For the text-containing cell, return its midpoint in (x, y) coordinate format. 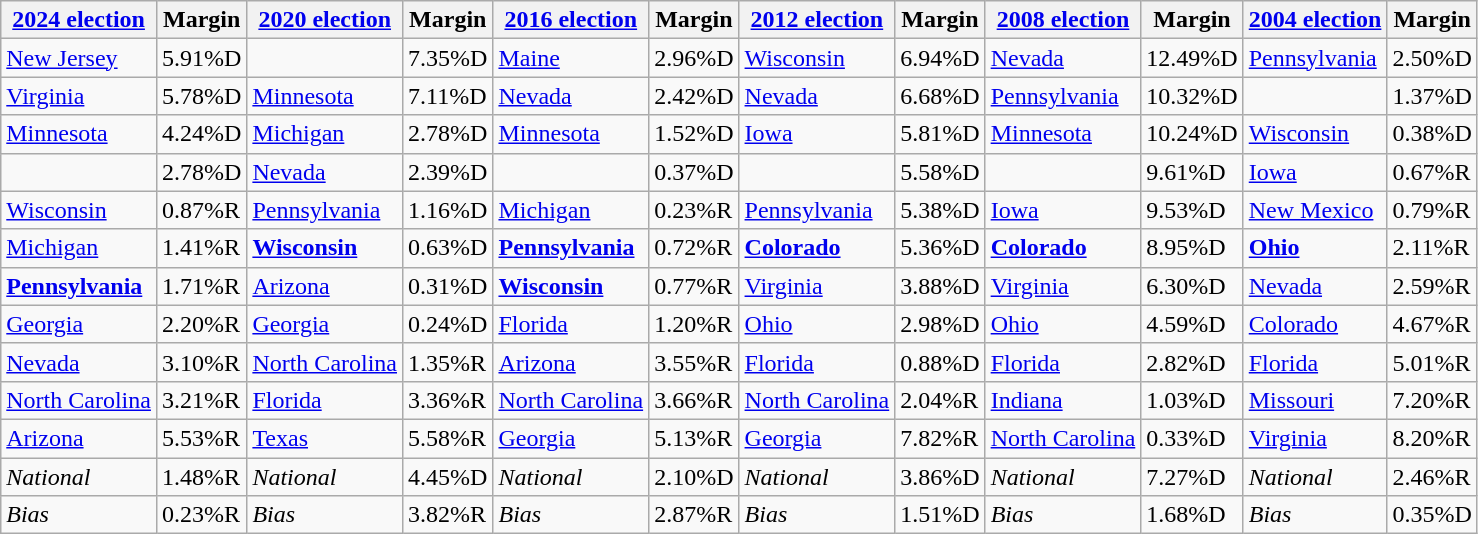
1.35%R (448, 362)
9.61%D (1192, 172)
0.87%R (201, 210)
Texas (325, 438)
2.98%D (940, 324)
2016 election (571, 20)
5.13%R (694, 438)
5.38%D (940, 210)
2008 election (1063, 20)
2.87%R (694, 515)
0.77%R (694, 286)
5.53%R (201, 438)
3.10%R (201, 362)
5.91%D (201, 58)
2.59%R (1432, 286)
4.59%D (1192, 324)
5.81%D (940, 134)
2.96%D (694, 58)
2004 election (1315, 20)
0.72%R (694, 248)
5.01%R (1432, 362)
10.32%D (1192, 96)
2012 election (817, 20)
7.11%D (448, 96)
7.20%R (1432, 400)
Maine (571, 58)
12.49%D (1192, 58)
7.82%R (940, 438)
1.71%R (201, 286)
Indiana (1063, 400)
2.10%D (694, 477)
5.58%D (940, 172)
1.03%D (1192, 400)
0.88%D (940, 362)
7.27%D (1192, 477)
3.21%R (201, 400)
0.38%D (1432, 134)
6.94%D (940, 58)
4.24%D (201, 134)
3.82%R (448, 515)
3.36%R (448, 400)
0.37%D (694, 172)
2.39%D (448, 172)
9.53%D (1192, 210)
1.16%D (448, 210)
3.55%R (694, 362)
1.20%R (694, 324)
0.33%D (1192, 438)
0.63%D (448, 248)
New Jersey (79, 58)
1.68%D (1192, 515)
New Mexico (1315, 210)
0.79%R (1432, 210)
3.66%R (694, 400)
2.04%R (940, 400)
2.42%D (694, 96)
5.58%R (448, 438)
6.68%D (940, 96)
2.20%R (201, 324)
4.45%D (448, 477)
8.95%D (1192, 248)
5.36%D (940, 248)
5.78%D (201, 96)
3.88%D (940, 286)
2024 election (79, 20)
Missouri (1315, 400)
2.82%D (1192, 362)
4.67%R (1432, 324)
6.30%D (1192, 286)
1.37%D (1432, 96)
0.35%D (1432, 515)
3.86%D (940, 477)
0.24%D (448, 324)
10.24%D (1192, 134)
8.20%R (1432, 438)
2.11%R (1432, 248)
1.51%D (940, 515)
2020 election (325, 20)
1.48%R (201, 477)
1.41%R (201, 248)
1.52%D (694, 134)
2.50%D (1432, 58)
2.46%R (1432, 477)
0.31%D (448, 286)
0.67%R (1432, 172)
7.35%D (448, 58)
